From the cell containing the given text, extract its center point as (X, Y) coordinate. 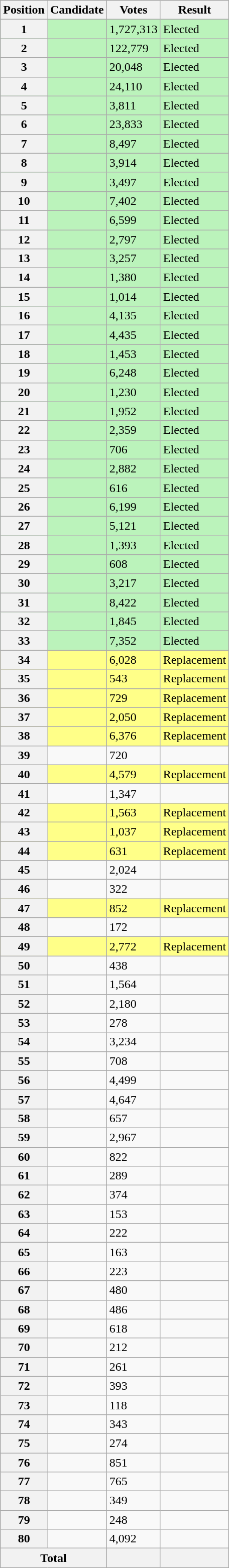
59 (24, 1137)
1,563 (134, 812)
851 (134, 1463)
30 (24, 583)
67 (24, 1290)
Position (24, 10)
374 (134, 1195)
49 (24, 946)
53 (24, 1023)
38 (24, 736)
1,727,313 (134, 29)
2,359 (134, 430)
3 (24, 67)
7,402 (134, 201)
118 (134, 1405)
74 (24, 1424)
40 (24, 774)
13 (24, 259)
79 (24, 1520)
72 (24, 1386)
4,647 (134, 1099)
631 (134, 851)
4,499 (134, 1080)
480 (134, 1290)
4,135 (134, 316)
37 (24, 717)
63 (24, 1214)
278 (134, 1023)
Total (54, 1558)
706 (134, 449)
6,599 (134, 220)
8 (24, 163)
4,579 (134, 774)
9 (24, 182)
822 (134, 1156)
21 (24, 411)
51 (24, 985)
60 (24, 1156)
43 (24, 831)
23,833 (134, 125)
57 (24, 1099)
3,234 (134, 1042)
618 (134, 1329)
64 (24, 1233)
68 (24, 1309)
1,453 (134, 354)
6 (24, 125)
73 (24, 1405)
1 (24, 29)
18 (24, 354)
153 (134, 1214)
65 (24, 1252)
55 (24, 1061)
69 (24, 1329)
3,914 (134, 163)
223 (134, 1271)
23 (24, 449)
26 (24, 507)
22 (24, 430)
33 (24, 641)
222 (134, 1233)
6,376 (134, 736)
729 (134, 698)
41 (24, 793)
616 (134, 488)
54 (24, 1042)
16 (24, 316)
44 (24, 851)
2,882 (134, 468)
4,092 (134, 1539)
2 (24, 48)
322 (134, 889)
2,797 (134, 239)
34 (24, 660)
3,811 (134, 105)
46 (24, 889)
486 (134, 1309)
765 (134, 1482)
80 (24, 1539)
24 (24, 468)
3,257 (134, 259)
1,564 (134, 985)
122,779 (134, 48)
77 (24, 1482)
261 (134, 1367)
1,037 (134, 831)
393 (134, 1386)
212 (134, 1348)
15 (24, 297)
274 (134, 1443)
50 (24, 966)
852 (134, 908)
657 (134, 1118)
1,347 (134, 793)
2,024 (134, 870)
56 (24, 1080)
3,497 (134, 182)
62 (24, 1195)
39 (24, 755)
76 (24, 1463)
25 (24, 488)
7,352 (134, 641)
48 (24, 927)
1,014 (134, 297)
1,845 (134, 622)
58 (24, 1118)
289 (134, 1176)
35 (24, 679)
27 (24, 526)
6,199 (134, 507)
19 (24, 373)
438 (134, 966)
1,380 (134, 278)
42 (24, 812)
45 (24, 870)
2,772 (134, 946)
Result (194, 10)
29 (24, 564)
708 (134, 1061)
8,422 (134, 602)
2,050 (134, 717)
71 (24, 1367)
78 (24, 1501)
1,393 (134, 545)
10 (24, 201)
163 (134, 1252)
4,435 (134, 335)
52 (24, 1004)
248 (134, 1520)
6,028 (134, 660)
1,230 (134, 392)
7 (24, 144)
47 (24, 908)
14 (24, 278)
608 (134, 564)
61 (24, 1176)
Candidate (77, 10)
3,217 (134, 583)
20 (24, 392)
66 (24, 1271)
12 (24, 239)
543 (134, 679)
2,180 (134, 1004)
8,497 (134, 144)
720 (134, 755)
36 (24, 698)
2,967 (134, 1137)
4 (24, 86)
11 (24, 220)
28 (24, 545)
24,110 (134, 86)
343 (134, 1424)
31 (24, 602)
75 (24, 1443)
Votes (134, 10)
32 (24, 622)
172 (134, 927)
17 (24, 335)
349 (134, 1501)
6,248 (134, 373)
20,048 (134, 67)
5,121 (134, 526)
1,952 (134, 411)
5 (24, 105)
70 (24, 1348)
